Identify which cell holds the provided text, then report its [X, Y] central coordinate. 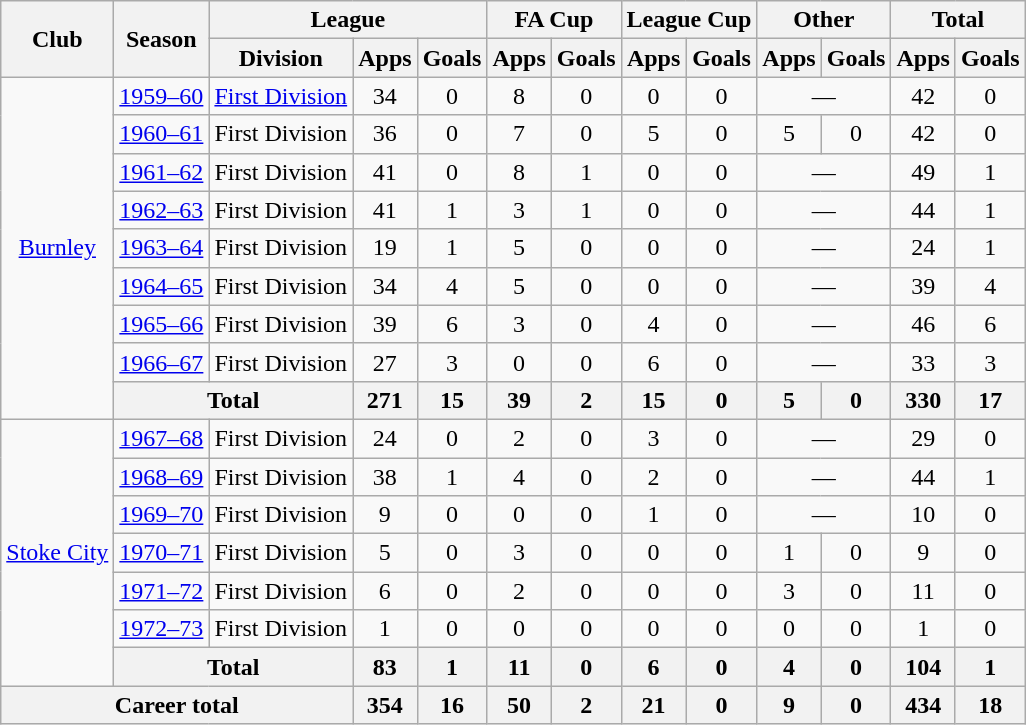
7 [519, 134]
1966–67 [162, 362]
330 [923, 400]
League [348, 20]
16 [452, 705]
27 [385, 362]
Career total [177, 705]
Club [58, 39]
1969–70 [162, 515]
50 [519, 705]
Other [824, 20]
Division [281, 58]
1965–66 [162, 324]
17 [990, 400]
36 [385, 134]
1967–68 [162, 438]
83 [385, 667]
1970–71 [162, 553]
1962–63 [162, 210]
49 [923, 172]
18 [990, 705]
354 [385, 705]
104 [923, 667]
271 [385, 400]
46 [923, 324]
434 [923, 705]
38 [385, 477]
Burnley [58, 248]
FA Cup [554, 20]
10 [923, 515]
1963–64 [162, 248]
1971–72 [162, 591]
21 [654, 705]
1972–73 [162, 629]
33 [923, 362]
29 [923, 438]
1960–61 [162, 134]
1964–65 [162, 286]
1959–60 [162, 96]
1968–69 [162, 477]
19 [385, 248]
Stoke City [58, 552]
Season [162, 39]
League Cup [689, 20]
1961–62 [162, 172]
